From the cell containing the given text, extract its center point as [x, y] coordinate. 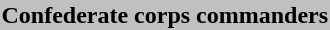
Confederate corps commanders [165, 15]
